Identify which cell holds the provided text, then report its [x, y] central coordinate. 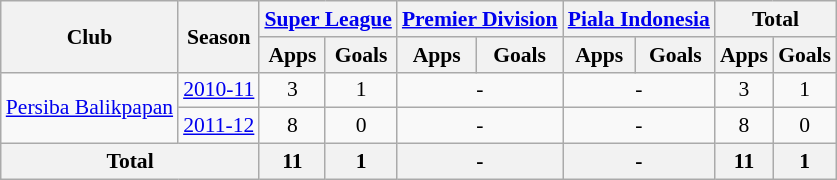
Club [90, 36]
2011-12 [218, 126]
Persiba Balikpapan [90, 108]
Premier Division [480, 19]
Season [218, 36]
Piala Indonesia [639, 19]
Super League [328, 19]
2010-11 [218, 90]
